Identify which cell holds the provided text, then report its [X, Y] central coordinate. 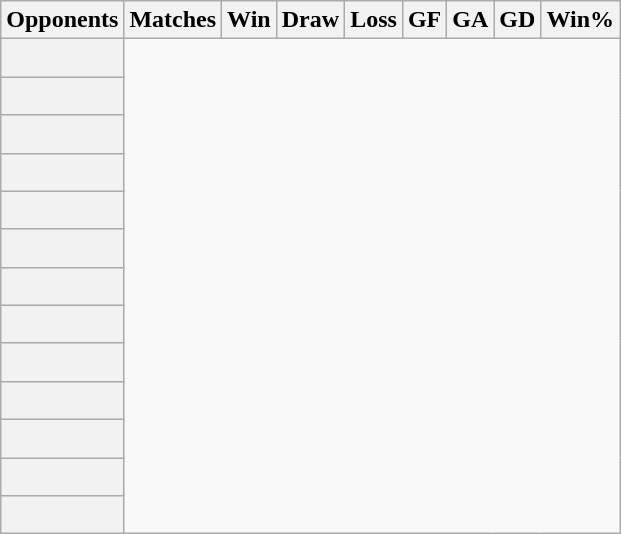
Win [250, 20]
Matches [173, 20]
Win% [580, 20]
GD [518, 20]
Opponents [62, 20]
Draw [310, 20]
GF [424, 20]
Loss [374, 20]
GA [470, 20]
